Search for the cell housing the specified text and yield its [X, Y] center coordinate. 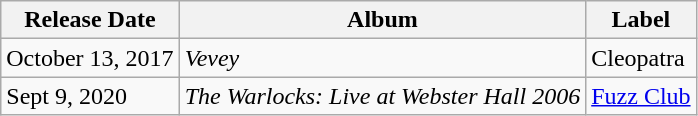
Label [641, 20]
Vevey [382, 58]
Release Date [90, 20]
Album [382, 20]
Sept 9, 2020 [90, 96]
The Warlocks: Live at Webster Hall 2006 [382, 96]
Fuzz Club [641, 96]
October 13, 2017 [90, 58]
Cleopatra [641, 58]
